Search for the cell housing the specified text and yield its [x, y] center coordinate. 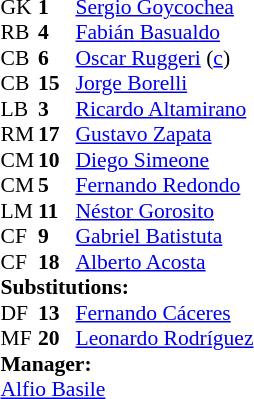
20 [57, 339]
Manager: [126, 364]
Gustavo Zapata [164, 135]
LB [19, 109]
Néstor Gorosito [164, 211]
Ricardo Altamirano [164, 109]
11 [57, 211]
RB [19, 33]
LM [19, 211]
9 [57, 237]
Fabián Basualdo [164, 33]
4 [57, 33]
18 [57, 262]
Oscar Ruggeri (c) [164, 58]
Jorge Borelli [164, 83]
3 [57, 109]
15 [57, 83]
Leonardo Rodríguez [164, 339]
MF [19, 339]
13 [57, 313]
17 [57, 135]
DF [19, 313]
Diego Simeone [164, 160]
Fernando Cáceres [164, 313]
6 [57, 58]
Substitutions: [126, 287]
RM [19, 135]
Fernando Redondo [164, 185]
5 [57, 185]
Alberto Acosta [164, 262]
10 [57, 160]
Gabriel Batistuta [164, 237]
